For the text-containing cell, return its midpoint in [X, Y] coordinate format. 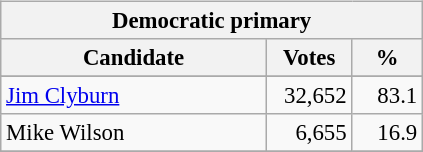
% [388, 58]
16.9 [388, 133]
Democratic primary [212, 21]
Mike Wilson [134, 133]
Jim Clyburn [134, 96]
6,655 [309, 133]
83.1 [388, 96]
Candidate [134, 58]
32,652 [309, 96]
Votes [309, 58]
